Identify which cell holds the provided text, then report its (X, Y) central coordinate. 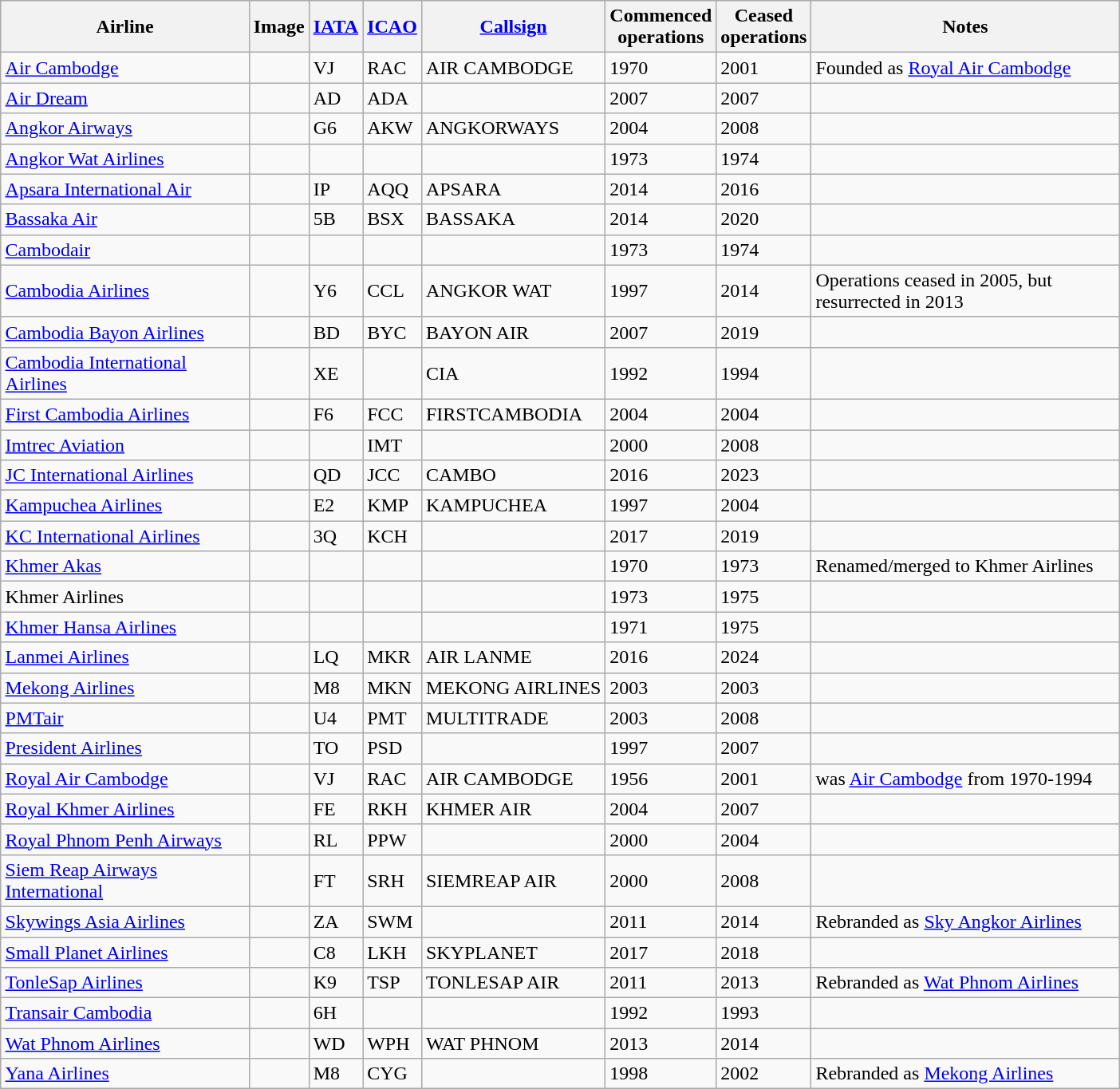
JC International Airlines (124, 475)
KAMPUCHEA (513, 506)
3Q (336, 536)
Operations ceased in 2005, but resurrected in 2013 (965, 290)
SIEMREAP AIR (513, 881)
was Air Cambodge from 1970-1994 (965, 779)
Air Dream (124, 98)
Khmer Akas (124, 566)
PPW (392, 839)
Khmer Airlines (124, 597)
MKR (392, 657)
2020 (764, 219)
Notes (965, 27)
Rebranded as Wat Phnom Airlines (965, 983)
TSP (392, 983)
K9 (336, 983)
Angkor Wat Airlines (124, 159)
G6 (336, 128)
SRH (392, 881)
BSX (392, 219)
F6 (336, 414)
1994 (764, 373)
BD (336, 332)
Siem Reap Airways International (124, 881)
1993 (764, 1013)
U4 (336, 718)
AQQ (392, 189)
KCH (392, 536)
FT (336, 881)
Skywings Asia Airlines (124, 921)
PSD (392, 748)
Cambodia Airlines (124, 290)
LKH (392, 952)
Wat Phnom Airlines (124, 1044)
Royal Khmer Airlines (124, 809)
SWM (392, 921)
Airline (124, 27)
PMT (392, 718)
Cambodia Bayon Airlines (124, 332)
ANGKOR WAT (513, 290)
2018 (764, 952)
KHMER AIR (513, 809)
FIRSTCAMBODIA (513, 414)
JCC (392, 475)
ZA (336, 921)
Renamed/merged to Khmer Airlines (965, 566)
6H (336, 1013)
MULTITRADE (513, 718)
RL (336, 839)
IMT (392, 444)
KMP (392, 506)
TONLESAP AIR (513, 983)
Small Planet Airlines (124, 952)
Angkor Airways (124, 128)
Callsign (513, 27)
FE (336, 809)
Mekong Airlines (124, 688)
Lanmei Airlines (124, 657)
Yana Airlines (124, 1074)
WPH (392, 1044)
IP (336, 189)
FCC (392, 414)
BAYON AIR (513, 332)
Bassaka Air (124, 219)
ANGKORWAYS (513, 128)
TonleSap Airlines (124, 983)
President Airlines (124, 748)
Kampuchea Airlines (124, 506)
Royal Phnom Penh Airways (124, 839)
AD (336, 98)
1998 (661, 1074)
2002 (764, 1074)
CAMBO (513, 475)
C8 (336, 952)
KC International Airlines (124, 536)
QD (336, 475)
5B (336, 219)
XE (336, 373)
First Cambodia Airlines (124, 414)
Khmer Hansa Airlines (124, 627)
Commencedoperations (661, 27)
Transair Cambodia (124, 1013)
APSARA (513, 189)
CCL (392, 290)
CYG (392, 1074)
Cambodia International Airlines (124, 373)
1956 (661, 779)
Y6 (336, 290)
PMTair (124, 718)
Cambodair (124, 250)
AIR LANME (513, 657)
Ceasedoperations (764, 27)
Air Cambodge (124, 68)
WD (336, 1044)
CIA (513, 373)
MEKONG AIRLINES (513, 688)
RKH (392, 809)
SKYPLANET (513, 952)
Imtrec Aviation (124, 444)
IATA (336, 27)
1971 (661, 627)
Apsara International Air (124, 189)
BYC (392, 332)
MKN (392, 688)
Rebranded as Sky Angkor Airlines (965, 921)
ICAO (392, 27)
WAT PHNOM (513, 1044)
Rebranded as Mekong Airlines (965, 1074)
ADA (392, 98)
2024 (764, 657)
E2 (336, 506)
Royal Air Cambodge (124, 779)
Image (279, 27)
LQ (336, 657)
TO (336, 748)
BASSAKA (513, 219)
AKW (392, 128)
2023 (764, 475)
Founded as Royal Air Cambodge (965, 68)
